For the text-containing cell, return its midpoint in [x, y] coordinate format. 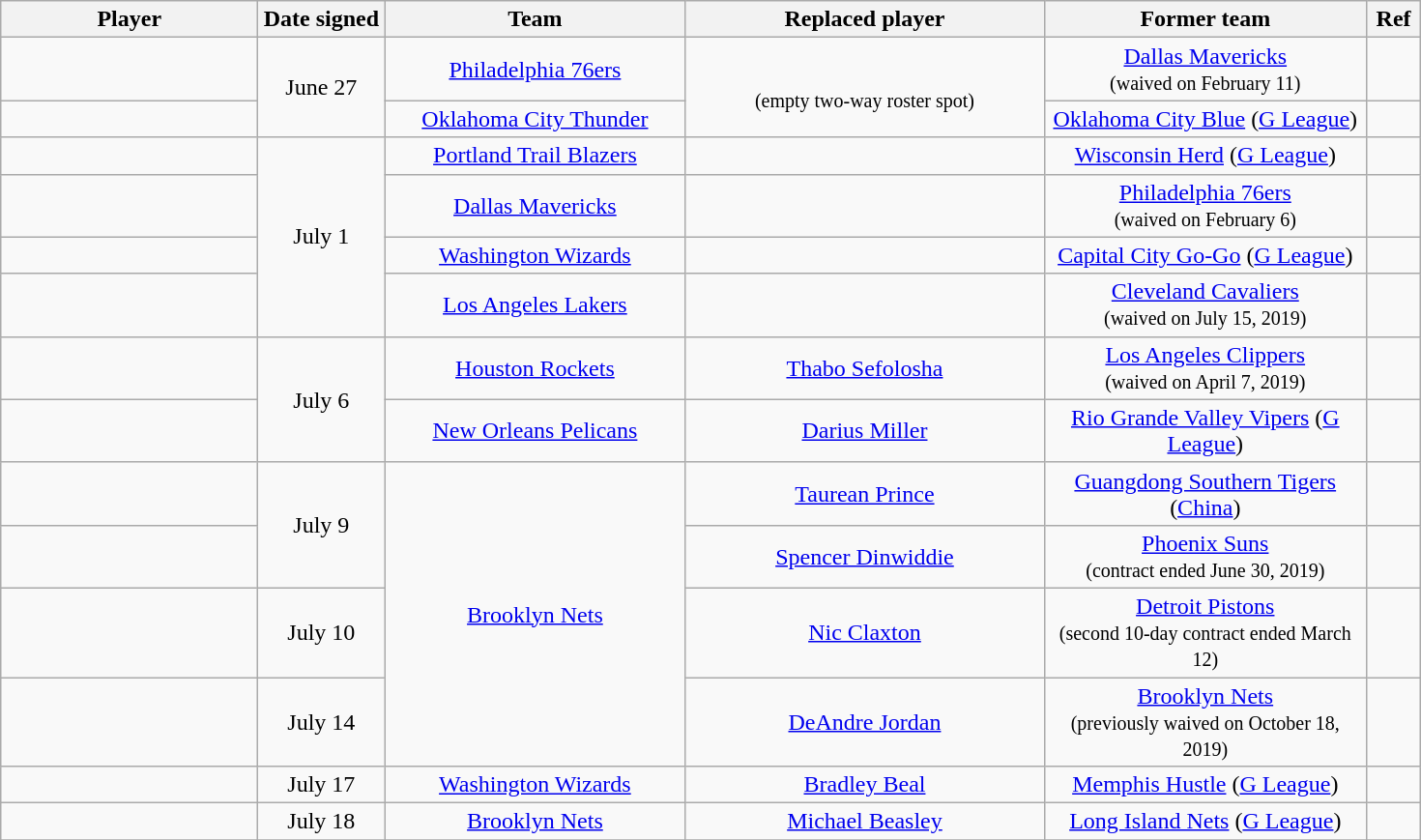
Wisconsin Herd (G League) [1205, 156]
New Orleans Pelicans [536, 431]
Dallas Mavericks [536, 205]
Darius Miller [864, 431]
Player [130, 19]
Long Island Nets (G League) [1205, 822]
July 9 [321, 525]
Houston Rockets [536, 367]
Ref [1394, 19]
DeAndre Jordan [864, 721]
Detroit Pistons(second 10-day contract ended March 12) [1205, 632]
Los Angeles Clippers(waived on April 7, 2019) [1205, 367]
Rio Grande Valley Vipers (G League) [1205, 431]
July 10 [321, 632]
Phoenix Suns(contract ended June 30, 2019) [1205, 557]
Oklahoma City Blue (G League) [1205, 119]
Spencer Dinwiddie [864, 557]
July 17 [321, 785]
Capital City Go-Go (G League) [1205, 255]
(empty two-way roster spot) [864, 87]
Oklahoma City Thunder [536, 119]
Thabo Sefolosha [864, 367]
Memphis Hustle (G League) [1205, 785]
July 14 [321, 721]
Michael Beasley [864, 822]
Los Angeles Lakers [536, 305]
Team [536, 19]
Guangdong Southern Tigers (China) [1205, 493]
Philadelphia 76ers [536, 70]
Brooklyn Nets(previously waived on October 18, 2019) [1205, 721]
Portland Trail Blazers [536, 156]
Dallas Mavericks(waived on February 11) [1205, 70]
July 18 [321, 822]
Bradley Beal [864, 785]
July 1 [321, 237]
Former team [1205, 19]
Philadelphia 76ers(waived on February 6) [1205, 205]
Replaced player [864, 19]
Nic Claxton [864, 632]
June 27 [321, 87]
Date signed [321, 19]
Cleveland Cavaliers(waived on July 15, 2019) [1205, 305]
July 6 [321, 399]
Taurean Prince [864, 493]
